Output the [X, Y] coordinate of the center of the cell containing the given text.  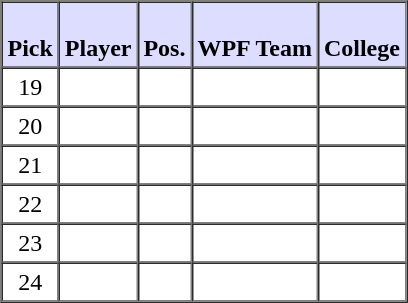
20 [30, 126]
Player [98, 35]
College [362, 35]
22 [30, 204]
Pos. [164, 35]
Pick [30, 35]
19 [30, 88]
24 [30, 282]
23 [30, 244]
21 [30, 166]
WPF Team [254, 35]
